Return the (x, y) coordinate for the center point of the cell that contains the specified text.  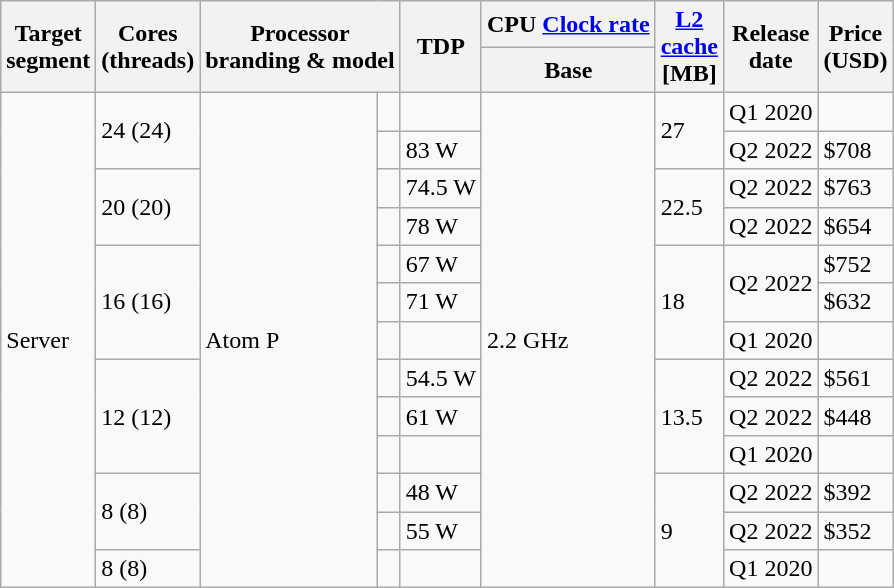
54.5 W (440, 378)
27 (689, 131)
Server (48, 340)
Atom P (288, 340)
$763 (856, 188)
67 W (440, 264)
55 W (440, 531)
$654 (856, 226)
78 W (440, 226)
Processorbranding & model (300, 47)
16 (16) (148, 302)
$632 (856, 302)
74.5 W (440, 188)
71 W (440, 302)
$352 (856, 531)
L2cache[MB] (689, 47)
TDP (440, 47)
Base (568, 70)
12 (12) (148, 416)
$561 (856, 378)
Price(USD) (856, 47)
24 (24) (148, 131)
48 W (440, 492)
18 (689, 302)
$448 (856, 416)
$752 (856, 264)
Releasedate (771, 47)
83 W (440, 150)
Cores(threads) (148, 47)
13.5 (689, 416)
$392 (856, 492)
Targetsegment (48, 47)
2.2 GHz (568, 340)
61 W (440, 416)
$708 (856, 150)
9 (689, 530)
22.5 (689, 207)
CPU Clock rate (568, 24)
20 (20) (148, 207)
